From the cell containing the given text, extract its center point as [X, Y] coordinate. 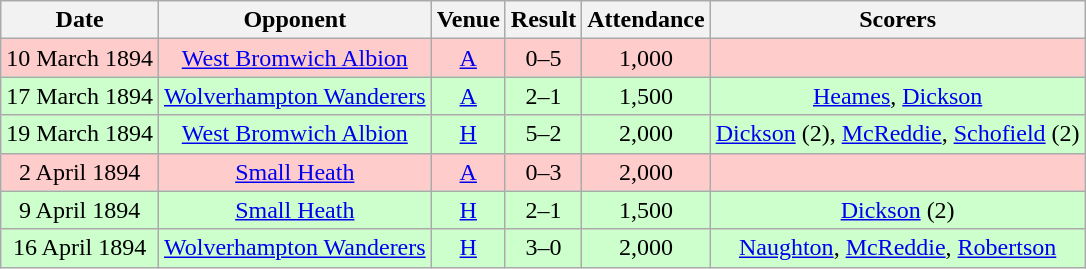
Scorers [898, 20]
10 March 1894 [80, 58]
Opponent [294, 20]
Venue [468, 20]
Attendance [646, 20]
17 March 1894 [80, 96]
0–3 [543, 172]
0–5 [543, 58]
1,000 [646, 58]
Heames, Dickson [898, 96]
9 April 1894 [80, 210]
Dickson (2) [898, 210]
2 April 1894 [80, 172]
5–2 [543, 134]
Dickson (2), McReddie, Schofield (2) [898, 134]
Date [80, 20]
16 April 1894 [80, 248]
Naughton, McReddie, Robertson [898, 248]
Result [543, 20]
19 March 1894 [80, 134]
3–0 [543, 248]
